Identify which cell holds the provided text, then report its (x, y) central coordinate. 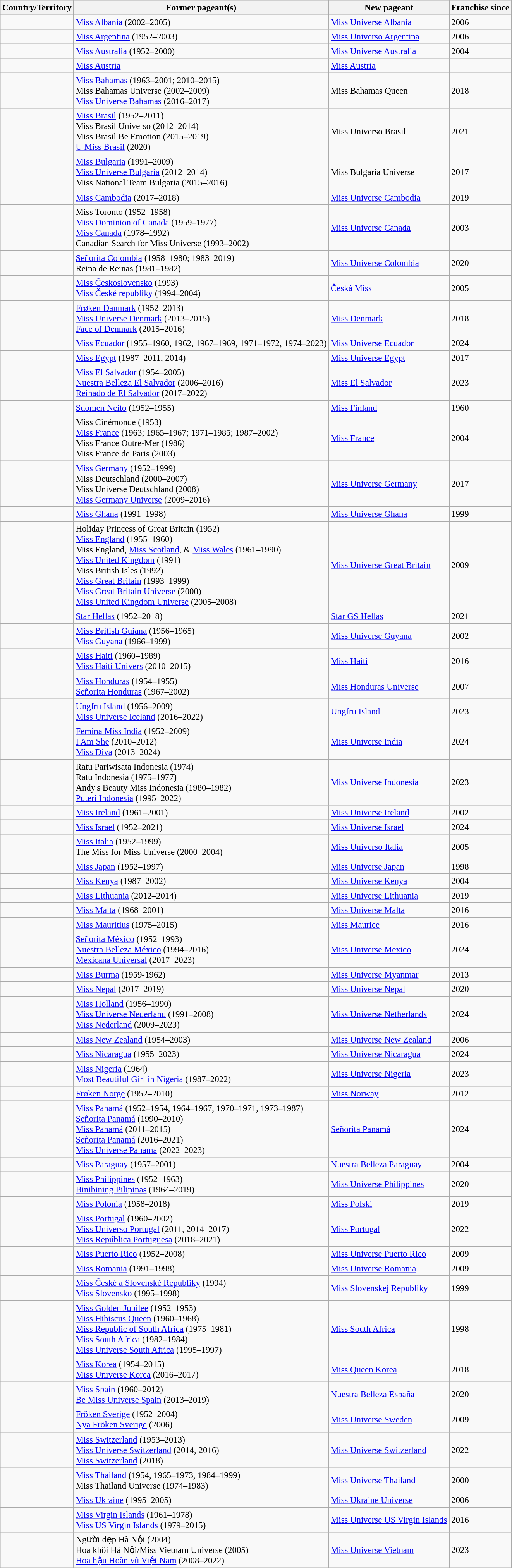
Miss Universe New Zealand (389, 1040)
New pageant (389, 8)
Miss Denmark (389, 318)
Miss France (389, 438)
2012 (480, 1093)
Miss Universe Ghana (389, 514)
2003 (480, 228)
Miss Universe Indonesia (389, 782)
Miss Nepal (2017–2019) (201, 989)
Nuestra Belleza España (389, 1395)
Femina Miss India (1952–2009)I Am She (2010–2012)Miss Diva (2013–2024) (201, 741)
Miss Honduras Universe (389, 686)
Señorita México (1952–1993)Nuestra Belleza México (1994–2016)Mexicana Universal (2017–2023) (201, 950)
Star Hellas (1952–2018) (201, 616)
Miss Bulgaria (1991–2009)Miss Universe Bulgaria (2012–2014)Miss National Team Bulgaria (2015–2016) (201, 172)
Country/Territory (37, 8)
Miss Australia (1952–2000) (201, 51)
Miss Romania (1991–1998) (201, 1269)
Miss British Guiana (1956–1965)Miss Guyana (1966–1999) (201, 636)
Miss Nigeria (1964) Most Beautiful Girl in Nigeria (1987–2022) (201, 1074)
1960 (480, 408)
Miss Switzerland (1953–2013)Miss Universe Switzerland (2014, 2016) Miss Switzerland (2018) (201, 1450)
Miss Japan (1952–1997) (201, 866)
Miss Maurice (389, 925)
2013 (480, 975)
Señorita Colombia (1958–1980; 1983–2019)Reina de Reinas (1981–1982) (201, 263)
Miss Universo Brasil (389, 132)
Frøken Danmark (1952–2013)Miss Universe Denmark (2013–2015)Face of Denmark (2015–2016) (201, 318)
Nuestra Belleza Paraguay (389, 1165)
Miss Universe US Virgin Islands (389, 1520)
2000 (480, 1481)
Miss Holland (1956–1990)Miss Universe Nederland (1991–2008)Miss Nederland (2009–2023) (201, 1014)
Miss Portugal (389, 1229)
Miss Universe Germany (389, 484)
Miss Ghana (1991–1998) (201, 514)
Miss Haiti (389, 661)
Miss Universo Argentina (389, 37)
Miss Universe Albania (389, 22)
Miss Universe Kenya (389, 881)
Miss Toronto (1952–1958)Miss Dominion of Canada (1959–1977)Miss Canada (1978–1992)Canadian Search for Miss Universe (1993–2002) (201, 228)
Miss Norway (389, 1093)
Miss Universe Nigeria (389, 1074)
Miss Thailand (1954, 1965–1973, 1984–1999)Miss Thailand Universe (1974–1983) (201, 1481)
Miss Finland (389, 408)
Miss Albania (2002–2005) (201, 22)
Miss South Africa (389, 1329)
Miss Universe Nepal (389, 989)
Miss Universe Ireland (389, 813)
Miss Virgin Islands (1961–1978)Miss US Virgin Islands (1979–2015) (201, 1520)
Franchise since (480, 8)
Miss Polski (389, 1204)
Miss El Salvador (389, 383)
Miss Universe Sweden (389, 1420)
Miss Universe Canada (389, 228)
Miss El Salvador (1954–2005)Nuestra Belleza El Salvador (2006–2016)Reinado de El Salvador (2017–2022) (201, 383)
Miss Burma (1959-1962) (201, 975)
Miss Puerto Rico (1952–2008) (201, 1254)
Miss Universe Japan (389, 866)
Miss Universe Malta (389, 910)
Miss Korea (1954–2015)Miss Universe Korea (2016–2017) (201, 1370)
Miss Israel (1952–2021) (201, 827)
Miss Paraguay (1957–2001) (201, 1165)
Miss Ecuador (1955–1960, 1962, 1967–1969, 1971–1972, 1974–2023) (201, 343)
Miss Haiti (1960–1989)Miss Haiti Univers (2010–2015) (201, 661)
Người đẹp Hà Nội (2004) Hoa khôi Hà Nội/Miss Vietnam Universe (2005) Hoa hậu Hoàn vũ Việt Nam (2008–2022) (201, 1550)
Miss Brasil (1952–2011)Miss Brasil Universo (2012–2014)Miss Brasil Be Emotion (2015–2019)U Miss Brasil (2020) (201, 132)
Miss New Zealand (1954–2003) (201, 1040)
Miss Československo (1993)Miss České republiky (1994–2004) (201, 288)
Miss Universe Guyana (389, 636)
Miss Universe Romania (389, 1269)
Ungfru Island (389, 712)
Miss Slovenskej Republiky (389, 1288)
Miss Universe Colombia (389, 263)
Miss Universe Lithuania (389, 896)
Miss Universe Vietnam (389, 1550)
Miss Lithuania (2012–2014) (201, 896)
2007 (480, 686)
Miss Universe Mexico (389, 950)
Ratu Pariwisata Indonesia (1974)Ratu Indonesia (1975–1977)Andy's Beauty Miss Indonesia (1980–1982)Puteri Indonesia (1995–2022) (201, 782)
Miss České a Slovenské Republiky (1994)Miss Slovensko (1995–1998) (201, 1288)
Miss Universe Thailand (389, 1481)
Miss Mauritius (1975–2015) (201, 925)
Miss Polonia (1958–2018) (201, 1204)
Miss Nicaragua (1955–2023) (201, 1054)
Miss Universe Cambodia (389, 197)
Señorita Panamá (389, 1129)
Miss Germany (1952–1999)Miss Deutschland (2000–2007)Miss Universe Deutschland (2008)Miss Germany Universe (2009–2016) (201, 484)
Miss Spain (1960–2012) Be Miss Universe Spain (2013–2019) (201, 1395)
Miss Portugal (1960–2002) Miss Universo Portugal (2011, 2014–2017) Miss República Portuguesa (2018–2021) (201, 1229)
Miss Universe Australia (389, 51)
Miss Universe India (389, 741)
Miss Bahamas Queen (389, 91)
Former pageant(s) (201, 8)
Miss Cinémonde (1953)Miss France (1963; 1965–1967; 1971–1985; 1987–2002)Miss France Outre-Mer (1986)Miss France de Paris (2003) (201, 438)
Miss Argentina (1952–2003) (201, 37)
Miss Universo Italia (389, 847)
Miss Universe Myanmar (389, 975)
Miss Ukraine Universe (389, 1500)
Miss Bahamas (1963–2001; 2010–2015)Miss Bahamas Universe (2002–2009)Miss Universe Bahamas (2016–2017) (201, 91)
Miss Egypt (1987–2011, 2014) (201, 358)
Miss Honduras (1954–1955) Señorita Honduras (1967–2002) (201, 686)
Miss Universe Israel (389, 827)
Fröken Sverige (1952–2004) Nya Fröken Sverige (2006) (201, 1420)
Česká Miss (389, 288)
Miss Universe Puerto Rico (389, 1254)
Miss Universe Egypt (389, 358)
Miss Ireland (1961–2001) (201, 813)
Miss Universe Switzerland (389, 1450)
Miss Universe Philippines (389, 1184)
Star GS Hellas (389, 616)
Miss Queen Korea (389, 1370)
Suomen Neito (1952–1955) (201, 408)
Miss Bulgaria Universe (389, 172)
Miss Kenya (1987–2002) (201, 881)
Miss Ukraine (1995–2005) (201, 1500)
Frøken Norge (1952–2010) (201, 1093)
Miss Universe Great Britain (389, 565)
Miss Philippines (1952–1963) Binibining Pilipinas (1964–2019) (201, 1184)
Ungfru Island (1956–2009)Miss Universe Iceland (2016–2022) (201, 712)
Miss Malta (1968–2001) (201, 910)
Miss Universe Ecuador (389, 343)
Miss Cambodia (2017–2018) (201, 197)
Miss Universe Netherlands (389, 1014)
Miss Italia (1952–1999)The Miss for Miss Universe (2000–2004) (201, 847)
Miss Universe Nicaragua (389, 1054)
